Provide the (X, Y) coordinate of the cell's center where the given text is located.  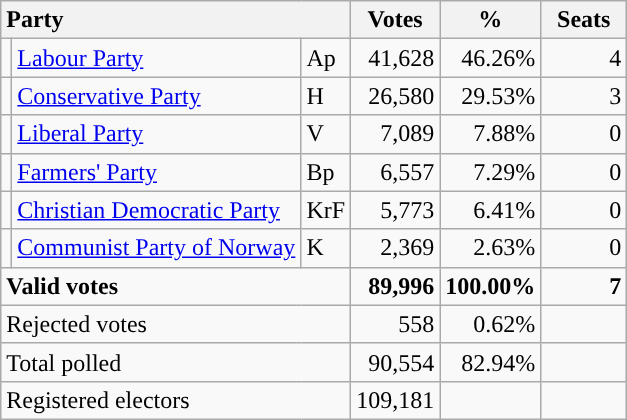
100.00% (490, 286)
Valid votes (176, 286)
46.26% (490, 58)
Ap (326, 58)
6,557 (396, 172)
Votes (396, 20)
V (326, 134)
Liberal Party (156, 134)
7,089 (396, 134)
7.88% (490, 134)
0.62% (490, 324)
7 (584, 286)
Rejected votes (176, 324)
Bp (326, 172)
89,996 (396, 286)
Party (176, 20)
26,580 (396, 96)
5,773 (396, 210)
KrF (326, 210)
558 (396, 324)
Farmers' Party (156, 172)
2,369 (396, 248)
90,554 (396, 362)
109,181 (396, 400)
6.41% (490, 210)
Registered electors (176, 400)
3 (584, 96)
4 (584, 58)
7.29% (490, 172)
Conservative Party (156, 96)
H (326, 96)
41,628 (396, 58)
2.63% (490, 248)
Seats (584, 20)
Total polled (176, 362)
Communist Party of Norway (156, 248)
29.53% (490, 96)
Labour Party (156, 58)
Christian Democratic Party (156, 210)
% (490, 20)
82.94% (490, 362)
K (326, 248)
